Return the (X, Y) coordinate for the center point of the cell that contains the specified text.  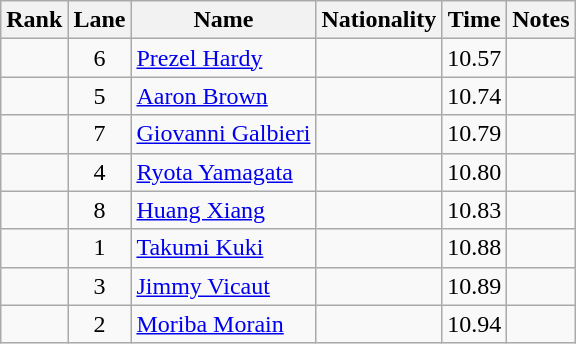
10.74 (474, 96)
4 (100, 172)
Giovanni Galbieri (224, 134)
10.94 (474, 324)
7 (100, 134)
3 (100, 286)
Notes (541, 20)
Huang Xiang (224, 210)
5 (100, 96)
10.80 (474, 172)
10.57 (474, 58)
Aaron Brown (224, 96)
10.89 (474, 286)
6 (100, 58)
Jimmy Vicaut (224, 286)
10.88 (474, 248)
Nationality (379, 20)
8 (100, 210)
10.83 (474, 210)
Prezel Hardy (224, 58)
Name (224, 20)
Takumi Kuki (224, 248)
Time (474, 20)
10.79 (474, 134)
Lane (100, 20)
1 (100, 248)
Ryota Yamagata (224, 172)
Moriba Morain (224, 324)
Rank (34, 20)
2 (100, 324)
